Find where the given text appears and provide that cell's center as (x, y) coordinate. 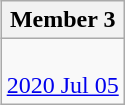
Member 3 (62, 20)
2020 Jul 05 (62, 72)
